Provide the [X, Y] coordinate of the cell's center where the given text is located.  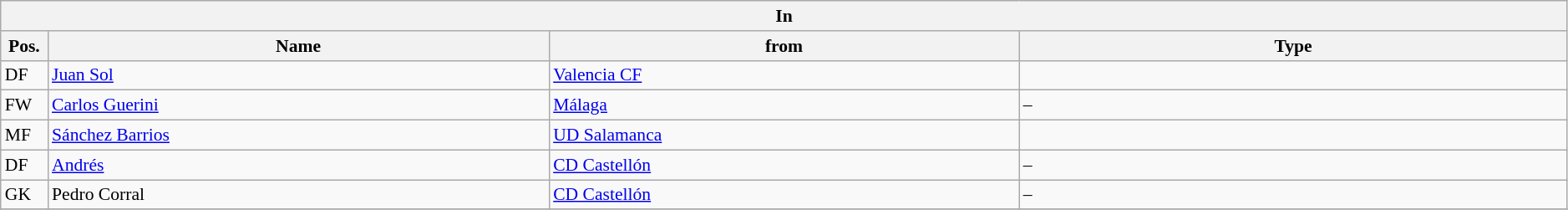
Type [1293, 46]
FW [24, 105]
Valencia CF [784, 75]
Carlos Guerini [298, 105]
Málaga [784, 105]
Pos. [24, 46]
Sánchez Barrios [298, 136]
MF [24, 136]
Pedro Corral [298, 195]
UD Salamanca [784, 136]
Juan Sol [298, 75]
In [784, 16]
from [784, 46]
GK [24, 195]
Name [298, 46]
Andrés [298, 165]
